From the cell containing the given text, extract its center point as (x, y) coordinate. 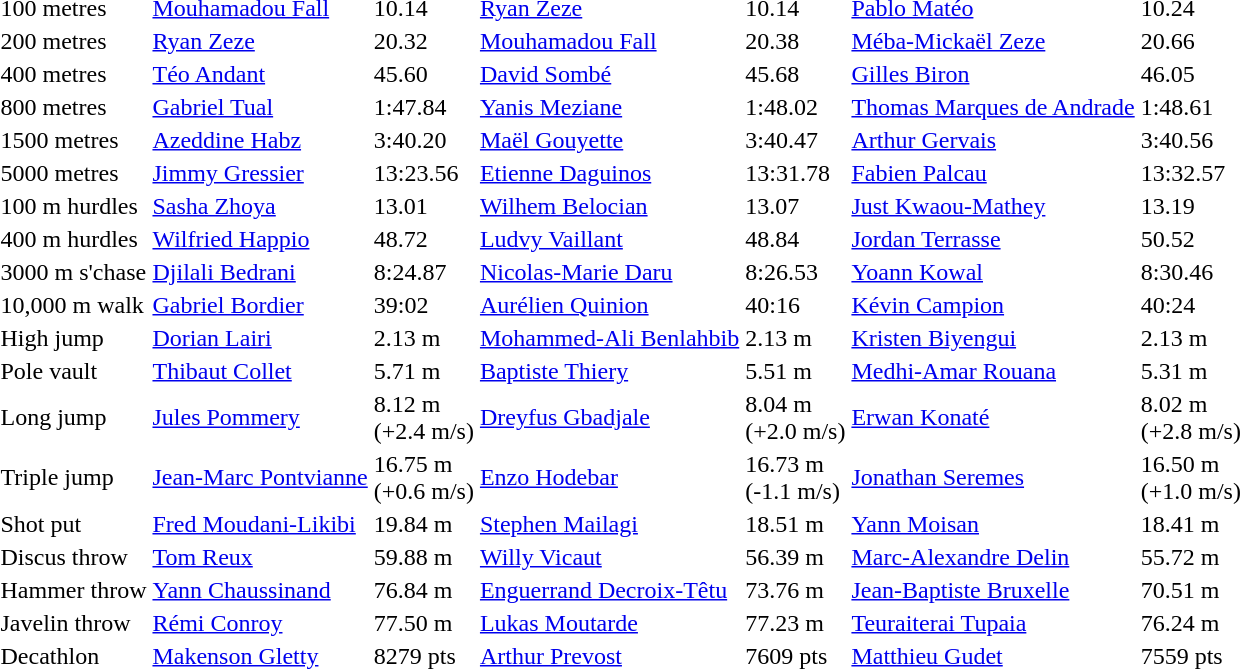
5.71 m (424, 371)
3:40.47 (796, 140)
Gabriel Bordier (260, 305)
Téo Andant (260, 74)
Yanis Meziane (609, 107)
76.84 m (424, 590)
Kévin Campion (993, 305)
Lukas Moutarde (609, 623)
8.04 m(+2.0 m/s) (796, 418)
48.84 (796, 239)
Baptiste Thiery (609, 371)
Erwan Konaté (993, 418)
Thomas Marques de Andrade (993, 107)
Gilles Biron (993, 74)
Dorian Lairi (260, 338)
Tom Reux (260, 557)
Jimmy Gressier (260, 173)
Nicolas-Marie Daru (609, 272)
Yoann Kowal (993, 272)
Marc-Alexandre Delin (993, 557)
Just Kwaou-Mathey (993, 206)
1:47.84 (424, 107)
13.07 (796, 206)
Etienne Daguinos (609, 173)
Thibaut Collet (260, 371)
40:16 (796, 305)
Dreyfus Gbadjale (609, 418)
Aurélien Quinion (609, 305)
Djilali Bedrani (260, 272)
Medhi-Amar Rouana (993, 371)
Jean-Baptiste Bruxelle (993, 590)
Sasha Zhoya (260, 206)
Fred Moudani-Likibi (260, 524)
Jonathan Seremes (993, 478)
Stephen Mailagi (609, 524)
Enzo Hodebar (609, 478)
8.12 m(+2.4 m/s) (424, 418)
1:48.02 (796, 107)
Arthur Gervais (993, 140)
45.60 (424, 74)
16.73 m(-1.1 m/s) (796, 478)
13.01 (424, 206)
Ryan Zeze (260, 41)
Jules Pommery (260, 418)
3:40.20 (424, 140)
Méba-Mickaël Zeze (993, 41)
Ludvy Vaillant (609, 239)
Jean-Marc Pontvianne (260, 478)
Kristen Biyengui (993, 338)
Wilfried Happio (260, 239)
39:02 (424, 305)
Enguerrand Decroix-Têtu (609, 590)
13:31.78 (796, 173)
David Sombé (609, 74)
Jordan Terrasse (993, 239)
18.51 m (796, 524)
48.72 (424, 239)
Maël Gouyette (609, 140)
Mohammed-Ali Benlahbib (609, 338)
Rémi Conroy (260, 623)
20.32 (424, 41)
19.84 m (424, 524)
59.88 m (424, 557)
13:23.56 (424, 173)
Gabriel Tual (260, 107)
8:24.87 (424, 272)
Wilhem Belocian (609, 206)
5.51 m (796, 371)
Mouhamadou Fall (609, 41)
Teuraiterai Tupaia (993, 623)
77.23 m (796, 623)
Fabien Palcau (993, 173)
Willy Vicaut (609, 557)
45.68 (796, 74)
56.39 m (796, 557)
20.38 (796, 41)
8:26.53 (796, 272)
Yann Chaussinand (260, 590)
77.50 m (424, 623)
Azeddine Habz (260, 140)
16.75 m(+0.6 m/s) (424, 478)
Yann Moisan (993, 524)
73.76 m (796, 590)
